For the text-containing cell, return its midpoint in [x, y] coordinate format. 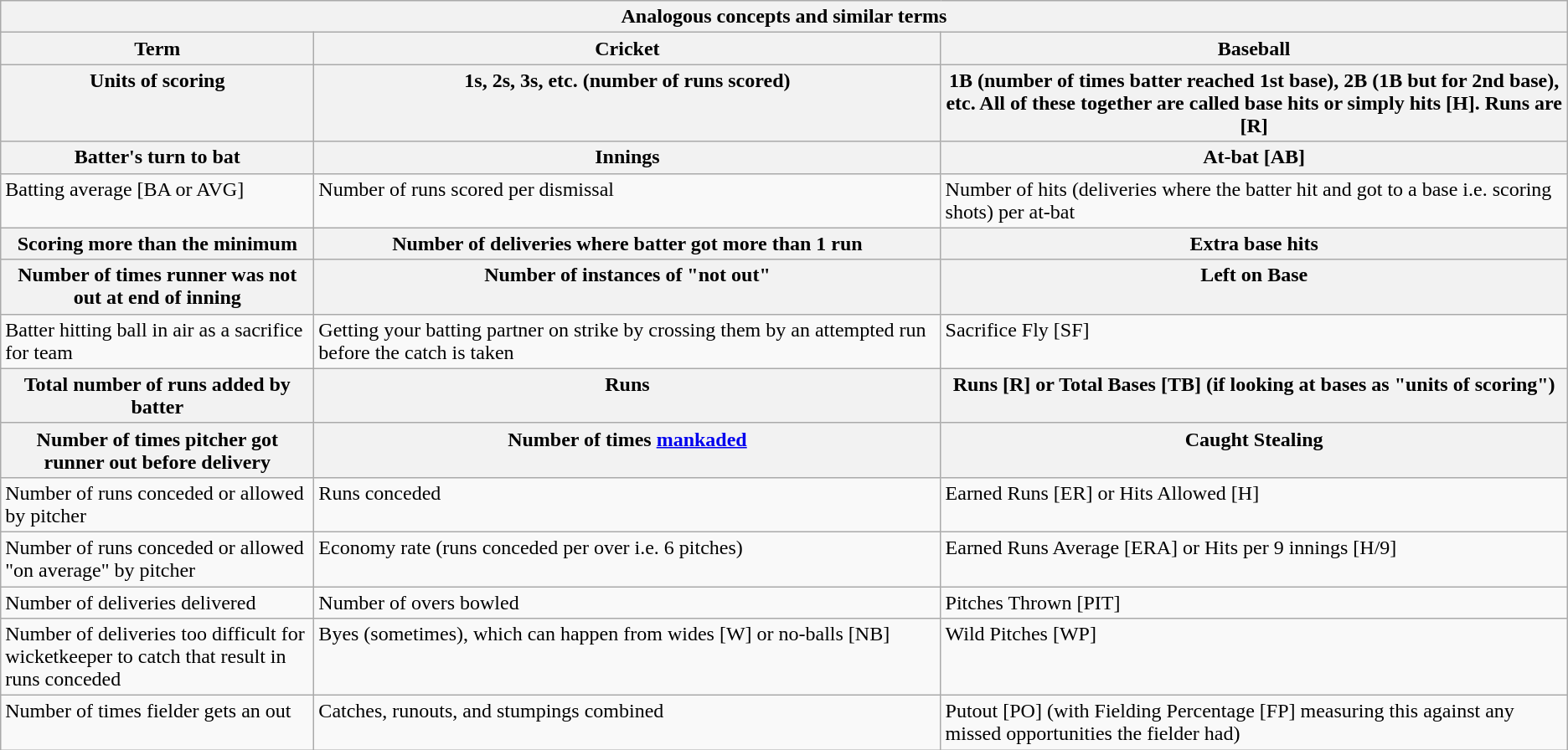
Byes (sometimes), which can happen from wides [W] or no-balls [NB] [627, 657]
Putout [PO] (with Fielding Percentage [FP] measuring this against any missed opportunities the fielder had) [1254, 723]
Total number of runs added by batter [157, 395]
Economy rate (runs conceded per over i.e. 6 pitches) [627, 559]
Number of times mankaded [627, 450]
Number of runs scored per dismissal [627, 201]
Getting your batting partner on strike by crossing them by an attempted run before the catch is taken [627, 342]
Batter hitting ball in air as a sacrifice for team [157, 342]
Catches, runouts, and stumpings combined [627, 723]
Number of times pitcher got runner out before delivery [157, 450]
Number of times fielder gets an out [157, 723]
Cricket [627, 49]
Number of runs conceded or allowed by pitcher [157, 504]
1s, 2s, 3s, etc. (number of runs scored) [627, 103]
Runs [R] or Total Bases [TB] (if looking at bases as "units of scoring") [1254, 395]
Innings [627, 157]
Units of scoring [157, 103]
Runs [627, 395]
Number of deliveries where batter got more than 1 run [627, 244]
Scoring more than the minimum [157, 244]
Earned Runs [ER] or Hits Allowed [H] [1254, 504]
At-bat [AB] [1254, 157]
Number of deliveries too difficult for wicketkeeper to catch that result in runs conceded [157, 657]
Batter's turn to bat [157, 157]
Term [157, 49]
Extra base hits [1254, 244]
Number of runs conceded or allowed "on average" by pitcher [157, 559]
Number of deliveries delivered [157, 602]
Runs conceded [627, 504]
Batting average [BA or AVG] [157, 201]
Caught Stealing [1254, 450]
Sacrifice Fly [SF] [1254, 342]
Number of hits (deliveries where the batter hit and got to a base i.e. scoring shots) per at-bat [1254, 201]
Pitches Thrown [PIT] [1254, 602]
Number of instances of "not out" [627, 286]
Number of times runner was not out at end of inning [157, 286]
Number of overs bowled [627, 602]
Analogous concepts and similar terms [784, 17]
Earned Runs Average [ERA] or Hits per 9 innings [H/9] [1254, 559]
Left on Base [1254, 286]
Baseball [1254, 49]
Wild Pitches [WP] [1254, 657]
